Extract the (x, y) coordinate from the center of the cell holding the provided text.  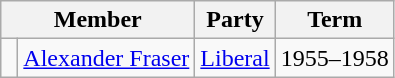
Party (235, 20)
1955–1958 (334, 58)
Alexander Fraser (106, 58)
Liberal (235, 58)
Term (334, 20)
Member (98, 20)
